Identify which cell holds the provided text, then report its (X, Y) central coordinate. 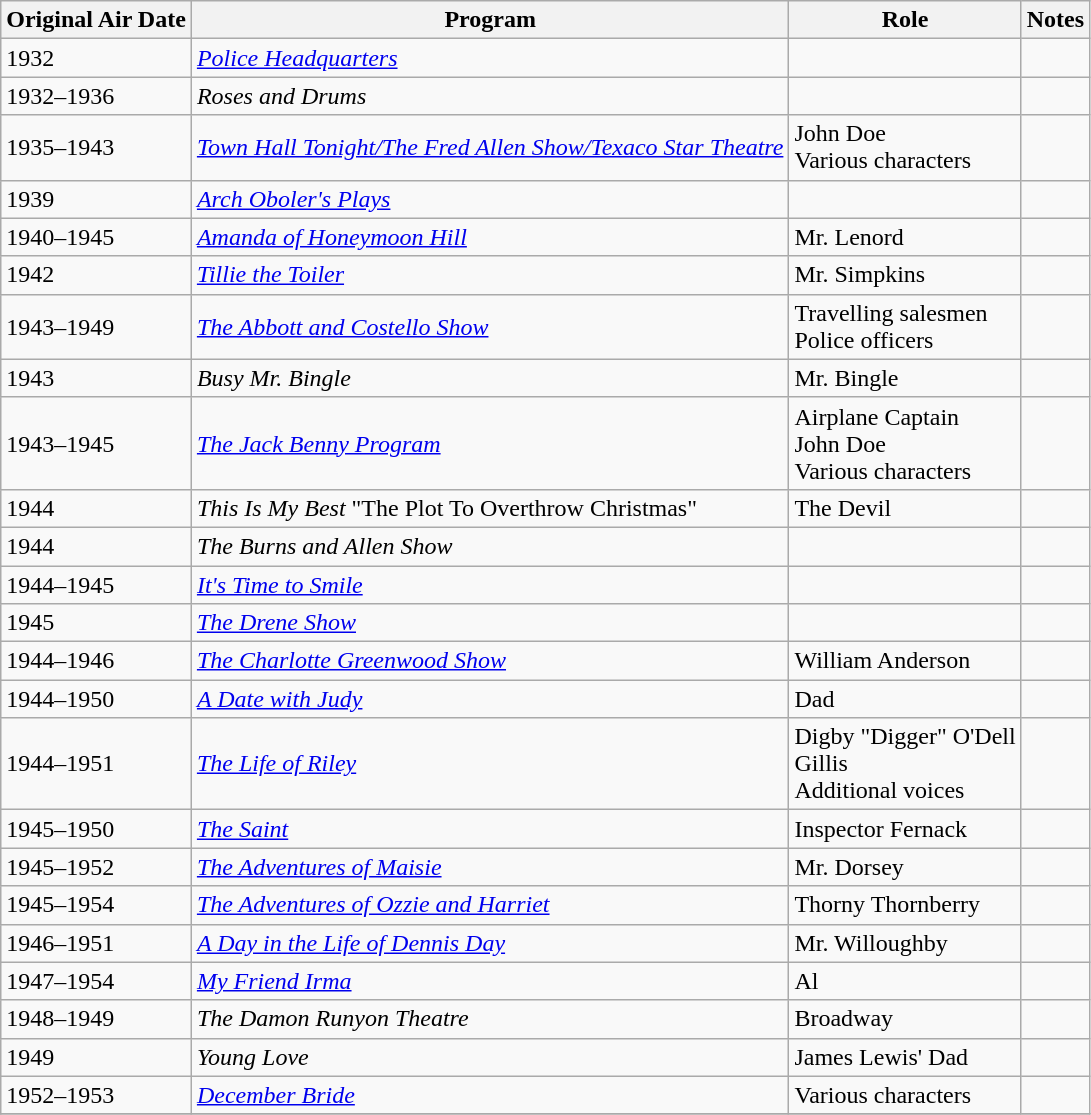
Various characters (905, 1095)
Mr. Simpkins (905, 275)
1942 (96, 275)
Mr. Dorsey (905, 867)
1940–1945 (96, 237)
1943–1945 (96, 443)
1932 (96, 58)
1945–1954 (96, 905)
The Life of Riley (490, 764)
Mr. Willoughby (905, 943)
The Damon Runyon Theatre (490, 1019)
The Adventures of Maisie (490, 867)
James Lewis' Dad (905, 1057)
December Bride (490, 1095)
It's Time to Smile (490, 585)
1949 (96, 1057)
Airplane CaptainJohn DoeVarious characters (905, 443)
This Is My Best "The Plot To Overthrow Christmas" (490, 508)
1932–1936 (96, 96)
The Jack Benny Program (490, 443)
Amanda of Honeymoon Hill (490, 237)
Program (490, 20)
1944–1945 (96, 585)
The Abbott and Costello Show (490, 326)
Travelling salesmenPolice officers (905, 326)
Al (905, 981)
1943 (96, 378)
1945 (96, 623)
My Friend Irma (490, 981)
1944–1950 (96, 699)
Town Hall Tonight/The Fred Allen Show/Texaco Star Theatre (490, 148)
Digby "Digger" O'DellGillisAdditional voices (905, 764)
1935–1943 (96, 148)
1948–1949 (96, 1019)
Broadway (905, 1019)
Arch Oboler's Plays (490, 199)
1945–1952 (96, 867)
Notes (1055, 20)
A Day in the Life of Dennis Day (490, 943)
Dad (905, 699)
William Anderson (905, 661)
1939 (96, 199)
The Burns and Allen Show (490, 546)
1946–1951 (96, 943)
1944–1951 (96, 764)
1945–1950 (96, 829)
1952–1953 (96, 1095)
Busy Mr. Bingle (490, 378)
The Drene Show (490, 623)
Police Headquarters (490, 58)
Mr. Lenord (905, 237)
Role (905, 20)
Thorny Thornberry (905, 905)
The Devil (905, 508)
1943–1949 (96, 326)
The Adventures of Ozzie and Harriet (490, 905)
Young Love (490, 1057)
Roses and Drums (490, 96)
Mr. Bingle (905, 378)
Original Air Date (96, 20)
1944–1946 (96, 661)
The Charlotte Greenwood Show (490, 661)
Tillie the Toiler (490, 275)
John DoeVarious characters (905, 148)
1947–1954 (96, 981)
A Date with Judy (490, 699)
Inspector Fernack (905, 829)
The Saint (490, 829)
